Find where the given text appears and provide that cell's center as [X, Y] coordinate. 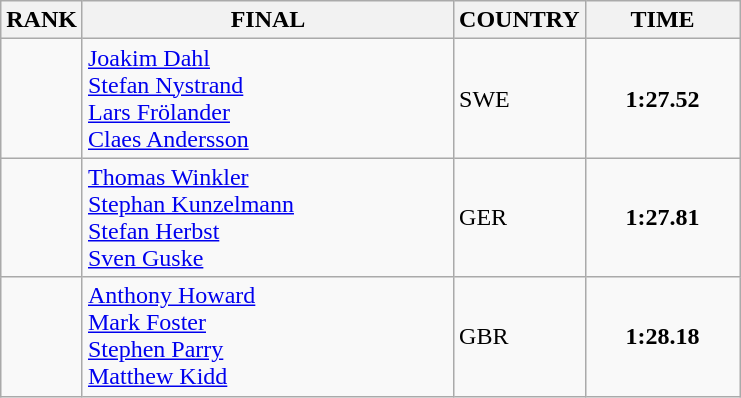
TIME [662, 20]
Joakim DahlStefan NystrandLars FrölanderClaes Andersson [268, 98]
RANK [42, 20]
Thomas WinklerStephan KunzelmannStefan HerbstSven Guske [268, 218]
FINAL [268, 20]
Anthony HowardMark FosterStephen ParryMatthew Kidd [268, 336]
1:27.81 [662, 218]
GER [520, 218]
SWE [520, 98]
1:27.52 [662, 98]
1:28.18 [662, 336]
COUNTRY [520, 20]
GBR [520, 336]
